Capture the cell that displays the provided text and extract its [X, Y] central coordinate. 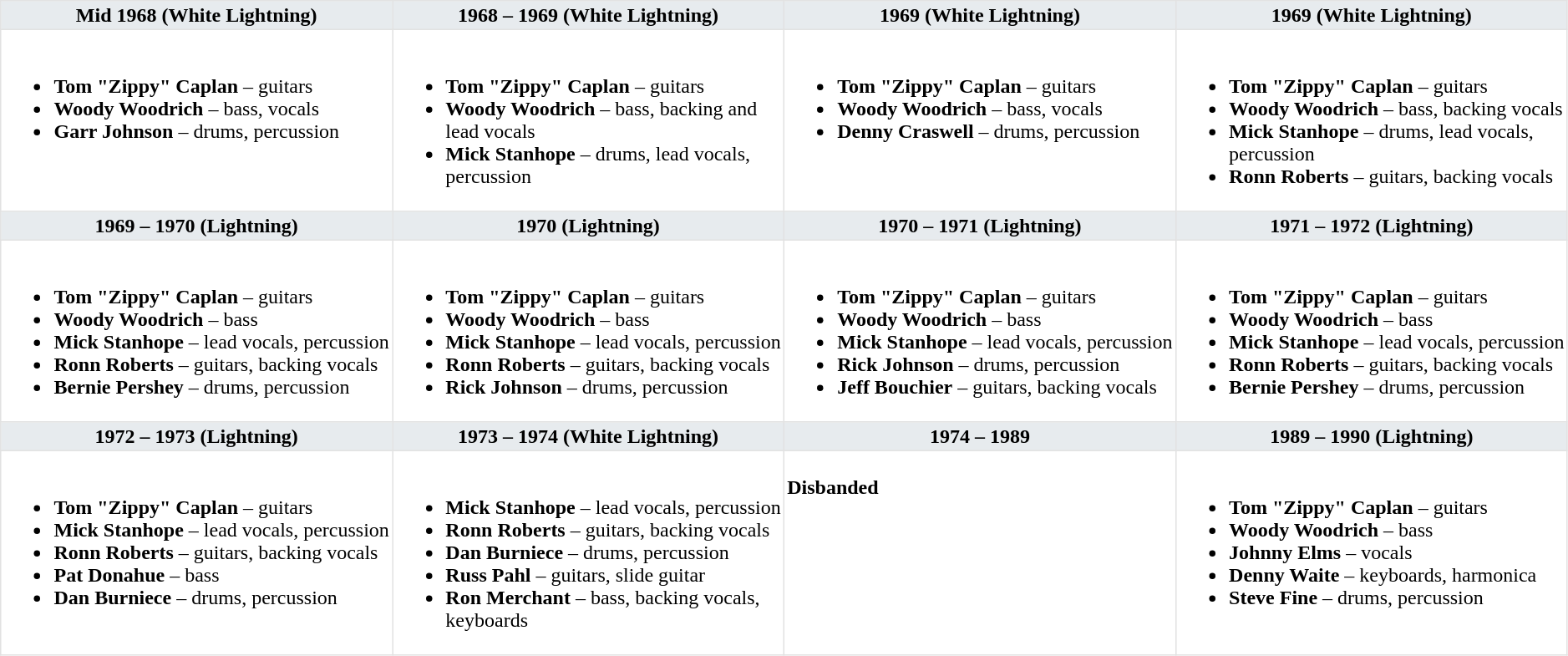
1970 (Lightning) [588, 226]
Tom "Zippy" Caplan – guitarsWoody Woodrich – bass, backing and lead vocalsMick Stanhope – drums, lead vocals, percussion [588, 120]
1989 – 1990 (Lightning) [1372, 436]
1969 – 1970 (Lightning) [197, 226]
1973 – 1974 (White Lightning) [588, 436]
Tom "Zippy" Caplan – guitarsWoody Woodrich – bassJohnny Elms – vocalsDenny Waite – keyboards, harmonicaSteve Fine – drums, percussion [1372, 552]
Tom "Zippy" Caplan – guitarsWoody Woodrich – bass, backing vocalsMick Stanhope – drums, lead vocals, percussionRonn Roberts – guitars, backing vocals [1372, 120]
Mid 1968 (White Lightning) [197, 15]
1972 – 1973 (Lightning) [197, 436]
1971 – 1972 (Lightning) [1372, 226]
Disbanded [979, 552]
Tom "Zippy" Caplan – guitarsWoody Woodrich – bass, vocalsGarr Johnson – drums, percussion [197, 120]
1970 – 1971 (Lightning) [979, 226]
1968 – 1969 (White Lightning) [588, 15]
1974 – 1989 [979, 436]
Tom "Zippy" Caplan – guitarsWoody Woodrich – bass, vocalsDenny Craswell – drums, percussion [979, 120]
